Return [x, y] of the center of cell containing provided text 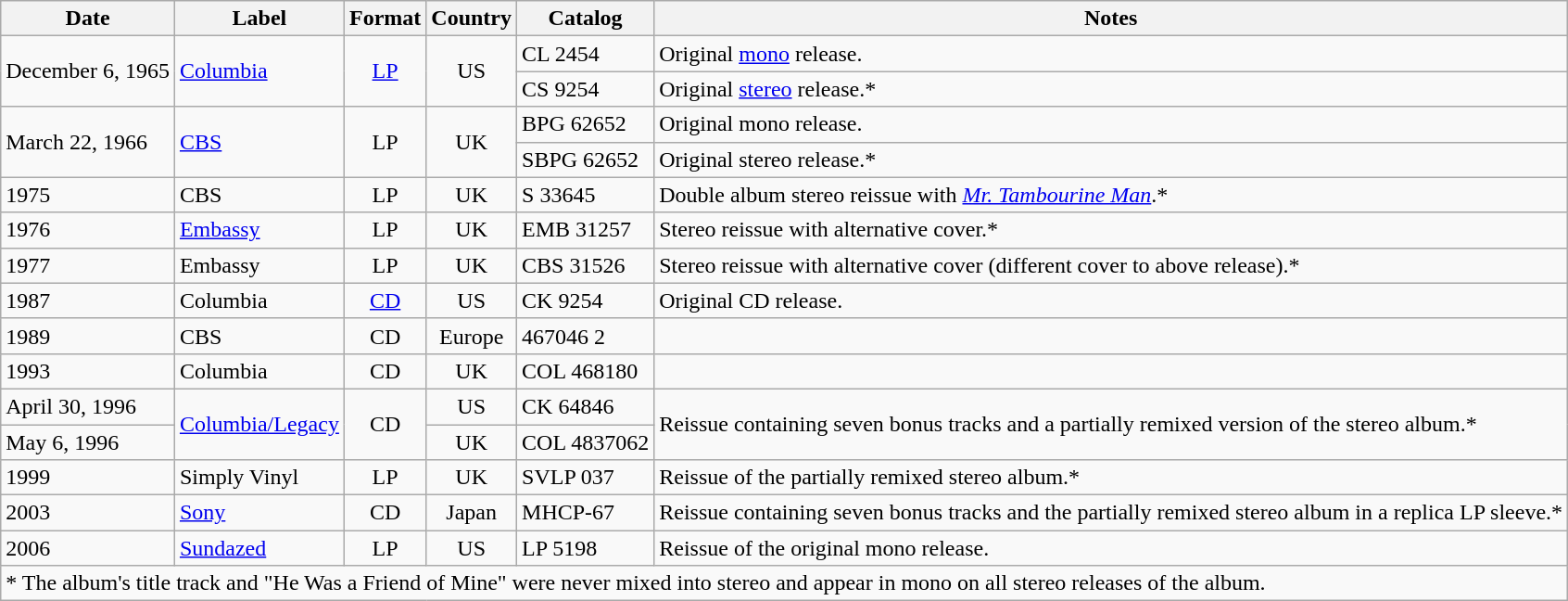
Label [259, 19]
Country [472, 19]
1976 [88, 230]
467046 2 [586, 336]
Sundazed [259, 548]
CBS 31526 [586, 265]
COL 4837062 [586, 442]
CK 64846 [586, 406]
March 22, 1966 [88, 142]
S 33645 [586, 195]
Columbia/Legacy [259, 424]
1975 [88, 195]
Reissue containing seven bonus tracks and a partially remixed version of the stereo album.* [1111, 424]
BPG 62652 [586, 124]
SBPG 62652 [586, 160]
Stereo reissue with alternative cover.* [1111, 230]
Catalog [586, 19]
1999 [88, 478]
April 30, 1996 [88, 406]
1987 [88, 300]
December 6, 1965 [88, 71]
2003 [88, 513]
1993 [88, 371]
Date [88, 19]
LP 5198 [586, 548]
Simply Vinyl [259, 478]
Stereo reissue with alternative cover (different cover to above release).* [1111, 265]
CL 2454 [586, 54]
Reissue of the original mono release. [1111, 548]
EMB 31257 [586, 230]
May 6, 1996 [88, 442]
Reissue of the partially remixed stereo album.* [1111, 478]
COL 468180 [586, 371]
1989 [88, 336]
MHCP-67 [586, 513]
Japan [472, 513]
2006 [88, 548]
Notes [1111, 19]
Sony [259, 513]
Reissue containing seven bonus tracks and the partially remixed stereo album in a replica LP sleeve.* [1111, 513]
Format [385, 19]
Europe [472, 336]
SVLP 037 [586, 478]
Original CD release. [1111, 300]
Double album stereo reissue with Mr. Tambourine Man.* [1111, 195]
1977 [88, 265]
CK 9254 [586, 300]
* The album's title track and "He Was a Friend of Mine" were never mixed into stereo and appear in mono on all stereo releases of the album. [784, 583]
CS 9254 [586, 89]
